Capture the cell that displays the provided text and extract its (x, y) central coordinate. 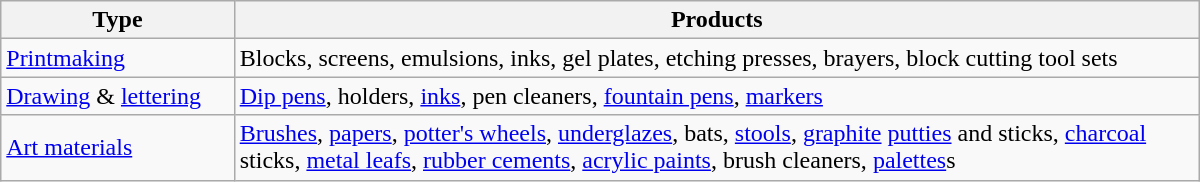
Art materials (118, 148)
Type (118, 20)
Drawing & lettering (118, 96)
Products (716, 20)
Dip pens, holders, inks, pen cleaners, fountain pens, markers (716, 96)
Printmaking (118, 58)
Blocks, screens, emulsions, inks, gel plates, etching presses, brayers, block cutting tool sets (716, 58)
